Determine the [X, Y] coordinate at the center of the cell enclosing the given text.  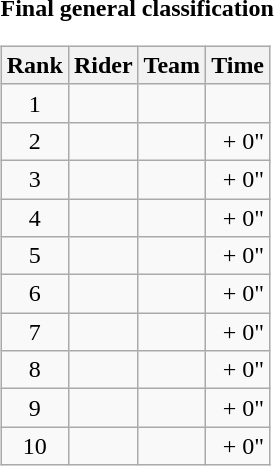
7 [34, 332]
Rank [34, 65]
Team [172, 65]
8 [34, 370]
6 [34, 294]
3 [34, 179]
10 [34, 446]
Rider [103, 65]
4 [34, 217]
1 [34, 103]
9 [34, 408]
Time [238, 65]
2 [34, 141]
5 [34, 256]
